Find where the given text appears and provide that cell's center as (x, y) coordinate. 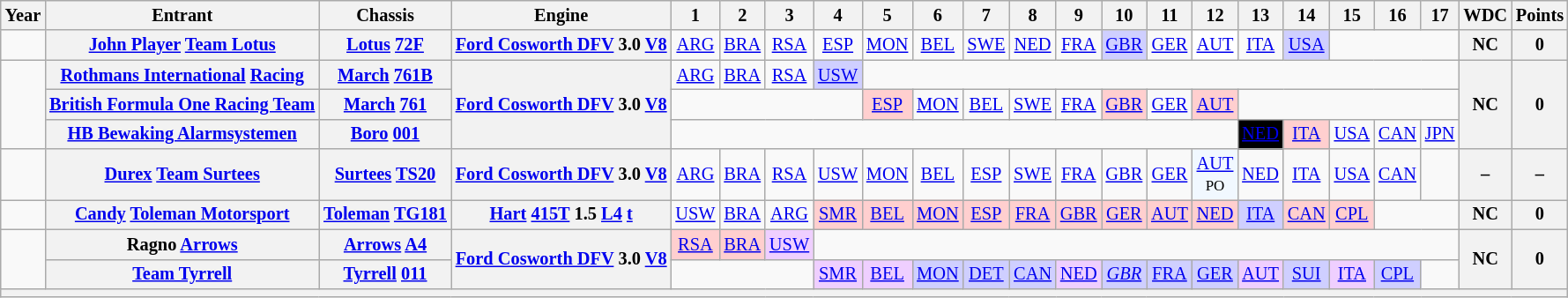
March 761B (385, 75)
Team Tyrrell (182, 274)
13 (1260, 15)
11 (1170, 15)
12 (1215, 15)
Chassis (385, 15)
Hart 415T 1.5 L4 t (561, 214)
16 (1398, 15)
March 761 (385, 104)
6 (938, 15)
15 (1352, 15)
SUI (1306, 274)
Points (1540, 15)
DET (987, 274)
Tyrrell 011 (385, 274)
Surtees TS20 (385, 175)
John Player Team Lotus (182, 45)
Boro 001 (385, 134)
2 (742, 15)
Durex Team Surtees (182, 175)
British Formula One Racing Team (182, 104)
AUTPO (1215, 175)
8 (1033, 15)
Engine (561, 15)
Toleman TG181 (385, 214)
3 (790, 15)
Ragno Arrows (182, 244)
Entrant (182, 15)
Year (23, 15)
Arrows A4 (385, 244)
17 (1440, 15)
Candy Toleman Motorsport (182, 214)
10 (1125, 15)
7 (987, 15)
1 (695, 15)
Rothmans International Racing (182, 75)
4 (837, 15)
9 (1079, 15)
Lotus 72F (385, 45)
HB Bewaking Alarmsystemen (182, 134)
WDC (1485, 15)
JPN (1440, 134)
14 (1306, 15)
5 (887, 15)
